Extract the [X, Y] coordinate from the center of the cell holding the provided text.  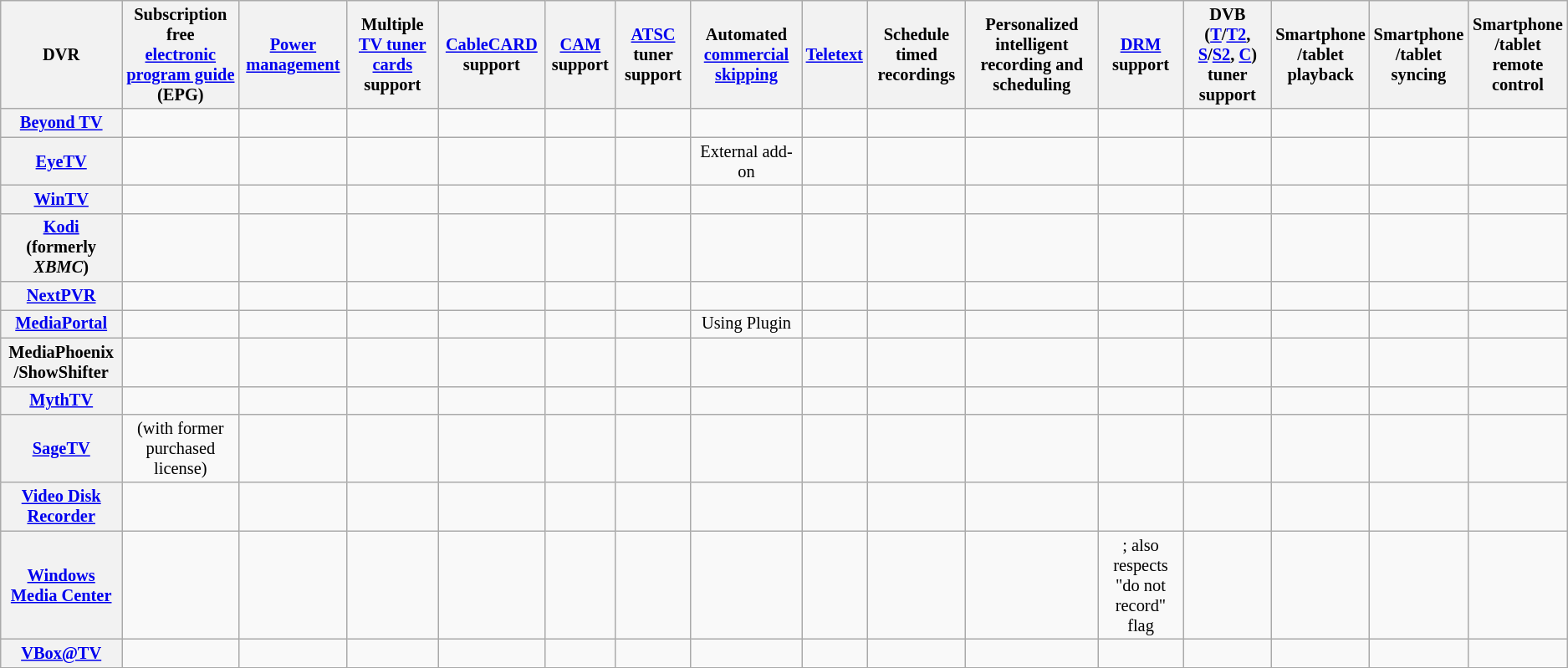
CAM support [580, 54]
Power management [293, 54]
Personalized intelligent recording and scheduling [1032, 54]
MythTV [62, 400]
Windows Media Center [62, 585]
Subscription freeelectronic program guide (EPG) [181, 54]
Beyond TV [62, 123]
Video Disk Recorder [62, 507]
NextPVR [62, 296]
Schedule timed recordings [917, 54]
Using Plugin [746, 324]
MediaPortal [62, 324]
Smartphone/tabletsyncing [1418, 54]
WinTV [62, 199]
VBox@TV [62, 653]
Smartphone/tabletremote control [1518, 54]
Automated commercial skipping [746, 54]
MediaPhoenix/ShowShifter [62, 362]
DVB (T/T2, S/S2, C) tuner support [1228, 54]
EyeTV [62, 161]
Teletext [835, 54]
Multiple TV tuner cards support [393, 54]
Kodi(formerly XBMC) [62, 247]
ATSC tuner support [653, 54]
; also respects "do not record" flag [1141, 585]
SageTV [62, 448]
CableCARD support [492, 54]
Smartphone/tabletplayback [1320, 54]
(with former purchased license) [181, 448]
External add-on [746, 161]
DRM support [1141, 54]
DVR [62, 54]
